Determine the (X, Y) coordinate at the center of the cell enclosing the given text.  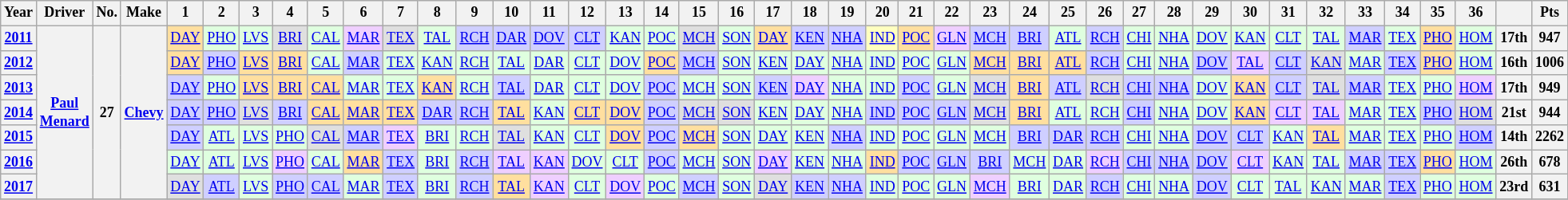
34 (1403, 13)
3 (256, 13)
20 (882, 13)
10 (511, 13)
14 (662, 13)
13 (625, 13)
2262 (1550, 137)
11 (549, 13)
5 (326, 13)
9 (474, 13)
2013 (19, 88)
944 (1550, 112)
678 (1550, 163)
6 (363, 13)
36 (1476, 13)
1 (185, 13)
25 (1069, 13)
949 (1550, 88)
22 (952, 13)
29 (1212, 13)
Driver (64, 13)
2017 (19, 186)
Pts (1550, 13)
Make (144, 13)
18 (810, 13)
7 (401, 13)
23 (990, 13)
Paul Menard (64, 112)
16th (1514, 62)
16 (736, 13)
Chevy (144, 112)
21st (1514, 112)
1006 (1550, 62)
631 (1550, 186)
947 (1550, 38)
8 (437, 13)
35 (1438, 13)
2012 (19, 62)
32 (1326, 13)
31 (1288, 13)
2014 (19, 112)
14th (1514, 137)
28 (1174, 13)
4 (291, 13)
Year (19, 13)
21 (916, 13)
19 (848, 13)
23rd (1514, 186)
2 (222, 13)
30 (1250, 13)
2016 (19, 163)
24 (1030, 13)
12 (587, 13)
26 (1105, 13)
17 (773, 13)
No. (107, 13)
26th (1514, 163)
2015 (19, 137)
33 (1365, 13)
2011 (19, 38)
15 (699, 13)
